Output the [x, y] coordinate of the center of the cell containing the given text.  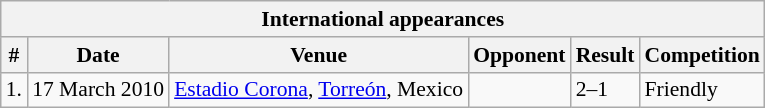
International appearances [383, 19]
# [14, 55]
Result [606, 55]
Competition [702, 55]
Date [98, 55]
1. [14, 90]
17 March 2010 [98, 90]
Venue [318, 55]
Opponent [520, 55]
2–1 [606, 90]
Friendly [702, 90]
Estadio Corona, Torreón, Mexico [318, 90]
